Locate the cell with the specified text and output its (x, y) center coordinate. 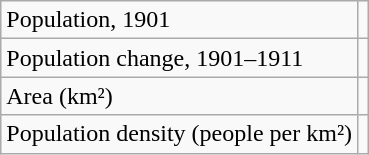
Population, 1901 (180, 20)
Area (km²) (180, 96)
Population change, 1901–1911 (180, 58)
Population density (people per km²) (180, 134)
